Return the [x, y] coordinate for the center point of the cell that contains the specified text.  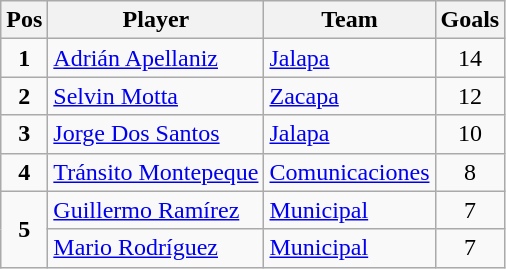
8 [470, 172]
Zacapa [350, 96]
3 [24, 134]
5 [24, 229]
1 [24, 58]
Adrián Apellaniz [156, 58]
4 [24, 172]
10 [470, 134]
Selvin Motta [156, 96]
Tránsito Montepeque [156, 172]
Comunicaciones [350, 172]
2 [24, 96]
Goals [470, 20]
Pos [24, 20]
Jorge Dos Santos [156, 134]
14 [470, 58]
12 [470, 96]
Mario Rodríguez [156, 248]
Guillermo Ramírez [156, 210]
Team [350, 20]
Player [156, 20]
